Return the [x, y] coordinate for the center point of the cell that contains the specified text.  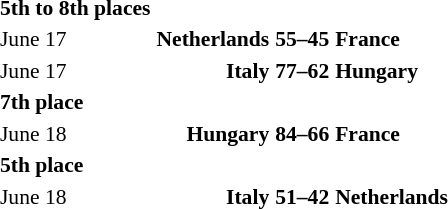
84–66 [302, 134]
Italy [213, 70]
Hungary [213, 134]
55–45 [302, 39]
Netherlands [213, 39]
77–62 [302, 70]
